Output the [x, y] coordinate of the center of the cell containing the given text.  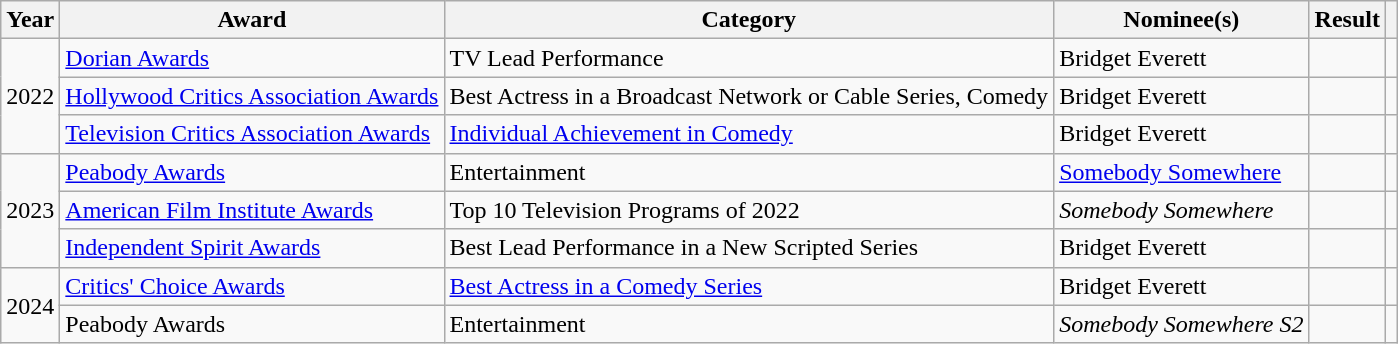
Category [749, 20]
Best Actress in a Comedy Series [749, 286]
Independent Spirit Awards [252, 248]
Best Lead Performance in a New Scripted Series [749, 248]
Award [252, 20]
Best Actress in a Broadcast Network or Cable Series, Comedy [749, 96]
Top 10 Television Programs of 2022 [749, 210]
Television Critics Association Awards [252, 134]
2023 [30, 210]
TV Lead Performance [749, 58]
2022 [30, 96]
Individual Achievement in Comedy [749, 134]
Critics' Choice Awards [252, 286]
Somebody Somewhere S2 [1182, 324]
Year [30, 20]
2024 [30, 305]
American Film Institute Awards [252, 210]
Dorian Awards [252, 58]
Nominee(s) [1182, 20]
Hollywood Critics Association Awards [252, 96]
Result [1347, 20]
